Search for the cell housing the specified text and yield its (X, Y) center coordinate. 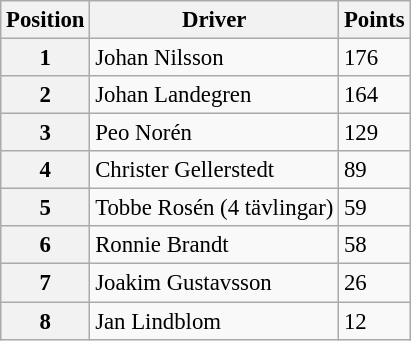
164 (374, 95)
Jan Lindblom (214, 321)
7 (46, 283)
5 (46, 208)
Peo Norén (214, 133)
59 (374, 208)
89 (374, 170)
Johan Nilsson (214, 58)
129 (374, 133)
Points (374, 20)
Tobbe Rosén (4 tävlingar) (214, 208)
4 (46, 170)
Joakim Gustavsson (214, 283)
176 (374, 58)
Christer Gellerstedt (214, 170)
8 (46, 321)
58 (374, 245)
6 (46, 245)
2 (46, 95)
Position (46, 20)
26 (374, 283)
Johan Landegren (214, 95)
Driver (214, 20)
12 (374, 321)
1 (46, 58)
3 (46, 133)
Ronnie Brandt (214, 245)
